From the cell containing the given text, extract its center point as [x, y] coordinate. 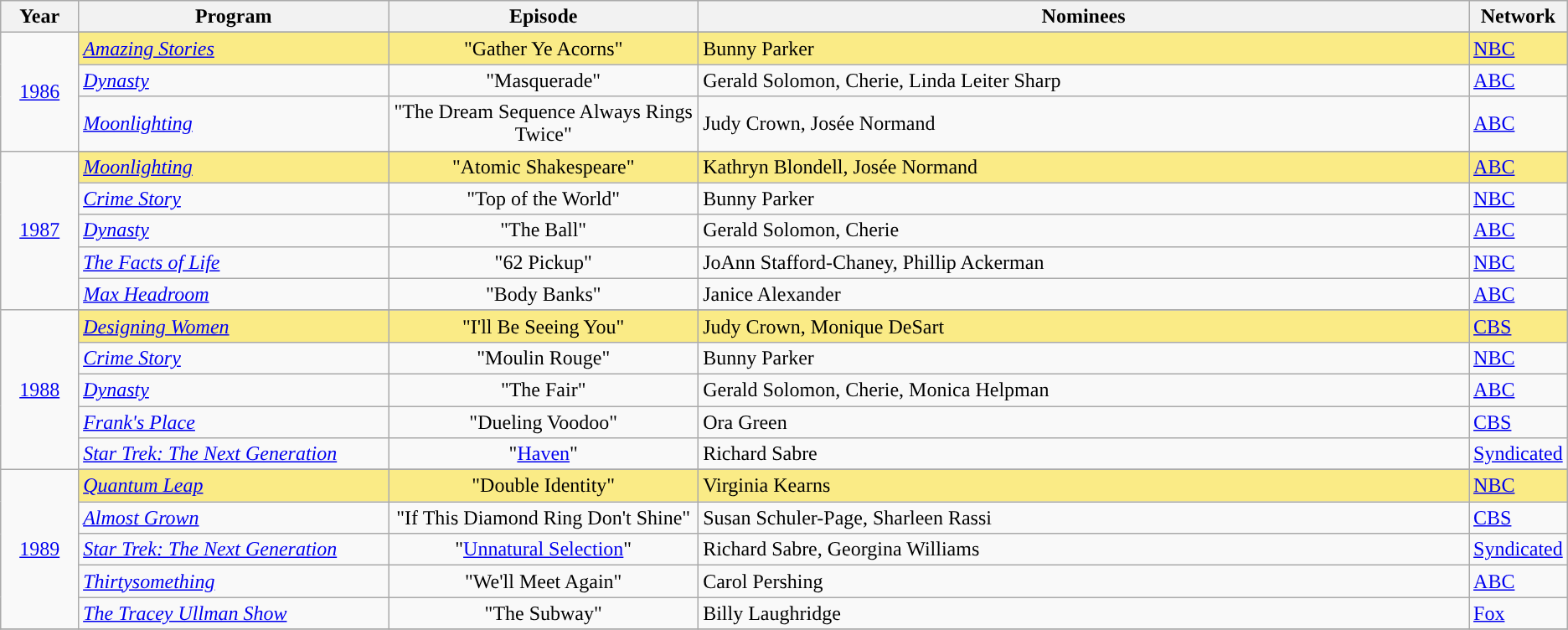
Billy Laughridge [1084, 613]
Carol Pershing [1084, 581]
"Body Banks" [544, 294]
"Haven" [544, 454]
Fox [1519, 613]
Amazing Stories [234, 49]
1986 [40, 92]
"Gather Ye Acorns" [544, 49]
Episode [544, 17]
Richard Sabre [1084, 454]
"Moulin Rouge" [544, 358]
"The Fair" [544, 390]
"The Subway" [544, 613]
Judy Crown, Monique DeSart [1084, 326]
Max Headroom [234, 294]
Frank's Place [234, 421]
Gerald Solomon, Cherie, Monica Helpman [1084, 390]
"I'll Be Seeing You" [544, 326]
Thirtysomething [234, 581]
Network [1519, 17]
Richard Sabre, Georgina Williams [1084, 550]
"We'll Meet Again" [544, 581]
1988 [40, 390]
JoAnn Stafford-Chaney, Phillip Ackerman [1084, 262]
Gerald Solomon, Cherie, Linda Leiter Sharp [1084, 80]
"Dueling Voodoo" [544, 421]
"Double Identity" [544, 486]
"Top of the World" [544, 199]
"Masquerade" [544, 80]
Ora Green [1084, 421]
Program [234, 17]
"The Ball" [544, 230]
"Unnatural Selection" [544, 550]
Susan Schuler-Page, Sharleen Rassi [1084, 518]
"The Dream Sequence Always Rings Twice" [544, 124]
Quantum Leap [234, 486]
Gerald Solomon, Cherie [1084, 230]
Year [40, 17]
1987 [40, 230]
Designing Women [234, 326]
Almost Grown [234, 518]
"If This Diamond Ring Don't Shine" [544, 518]
Virginia Kearns [1084, 486]
1989 [40, 550]
"Atomic Shakespeare" [544, 167]
The Facts of Life [234, 262]
Nominees [1084, 17]
"62 Pickup" [544, 262]
The Tracey Ullman Show [234, 613]
Judy Crown, Josée Normand [1084, 124]
Kathryn Blondell, Josée Normand [1084, 167]
Janice Alexander [1084, 294]
